Find where the given text appears and provide that cell's center as [x, y] coordinate. 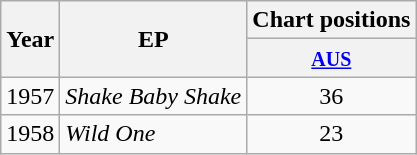
AUS [332, 58]
Year [30, 39]
Chart positions [332, 20]
Shake Baby Shake [154, 96]
36 [332, 96]
1958 [30, 134]
EP [154, 39]
1957 [30, 96]
23 [332, 134]
Wild One [154, 134]
